Pinpoint the cell where the given text exists, returning its (X, Y) midpoint coordinate. 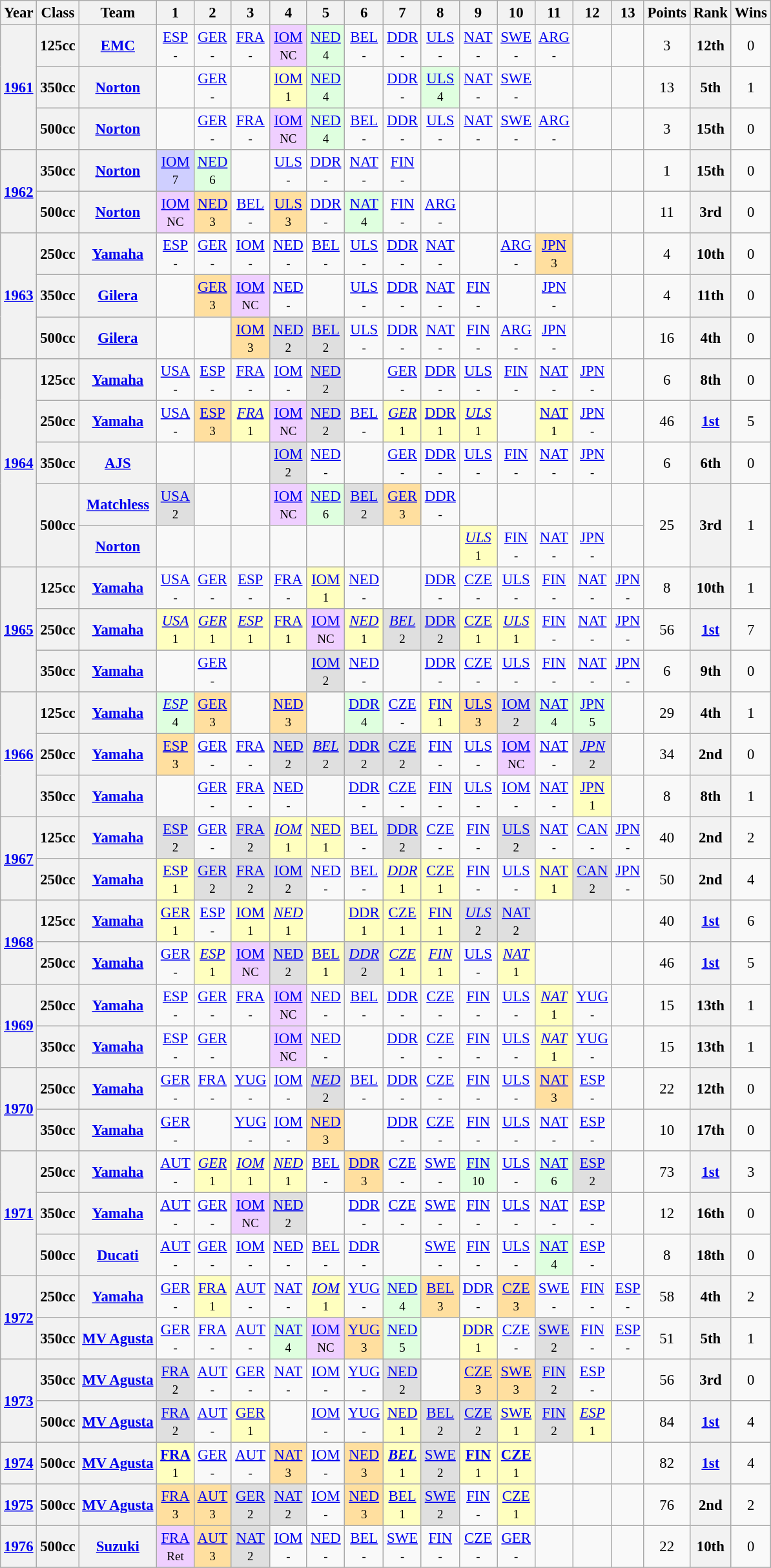
JPN3 (554, 254)
Rank (710, 13)
1972 (19, 1317)
58 (666, 1296)
ESP4 (176, 713)
6th (710, 462)
84 (666, 1421)
82 (666, 1464)
EMC (118, 46)
1970 (19, 1109)
JPN1 (592, 797)
USA1 (176, 630)
Wins (750, 13)
Year (19, 13)
18th (710, 1255)
CAN2 (592, 879)
JPN5 (592, 713)
AJS (118, 462)
SWE3 (517, 1380)
1968 (19, 942)
1976 (19, 1547)
11th (710, 296)
FIN10 (478, 1172)
16 (666, 338)
1969 (19, 1025)
FRA3 (176, 1505)
29 (666, 713)
76 (666, 1505)
CAN- (592, 838)
50 (666, 879)
1971 (19, 1214)
1966 (19, 755)
BEL3 (440, 1296)
DDR3 (364, 1172)
NAT6 (554, 1172)
Points (666, 13)
Matchless (118, 505)
51 (666, 1339)
1962 (19, 191)
FRARet (176, 1547)
34 (666, 755)
Team (118, 13)
73 (666, 1172)
DDR4 (364, 713)
Ducati (118, 1255)
YUG3 (364, 1339)
USA2 (176, 505)
9th (710, 671)
1961 (19, 88)
NED5 (403, 1339)
Class (58, 13)
Suzuki (118, 1547)
IOM7 (176, 170)
9 (478, 13)
16th (710, 1214)
1974 (19, 1464)
1964 (19, 462)
1967 (19, 859)
25 (666, 525)
SWE1 (517, 1421)
1963 (19, 296)
1973 (19, 1401)
JPN2 (592, 755)
ULS4 (440, 88)
1975 (19, 1505)
17th (710, 1130)
IOM3 (251, 338)
1965 (19, 629)
